From the cell containing the given text, extract its center point as [X, Y] coordinate. 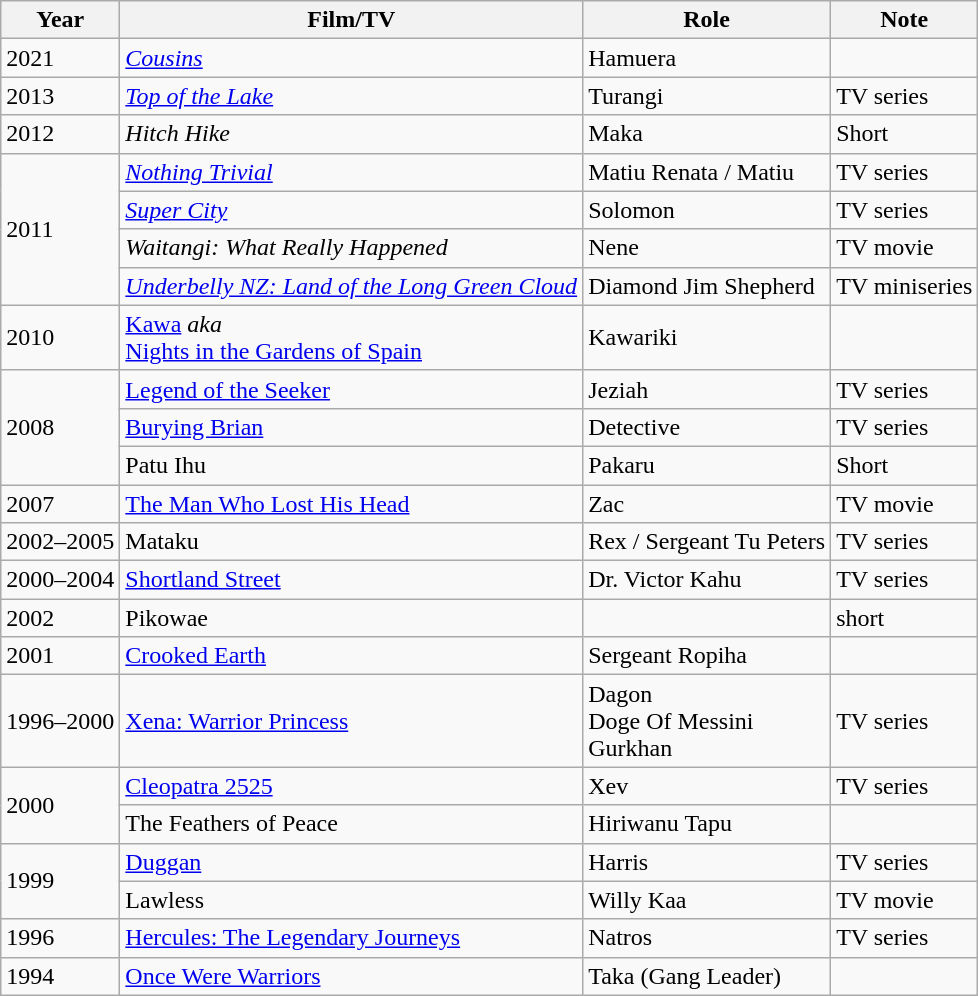
DagonDoge Of MessiniGurkhan [707, 721]
Dr. Victor Kahu [707, 580]
1994 [60, 976]
2011 [60, 229]
Hamuera [707, 58]
Duggan [352, 862]
2012 [60, 134]
Hitch Hike [352, 134]
Shortland Street [352, 580]
2007 [60, 503]
Jeziah [707, 389]
Pikowae [352, 618]
Nene [707, 248]
Zac [707, 503]
Rex / Sergeant Tu Peters [707, 542]
Year [60, 20]
Turangi [707, 96]
The Man Who Lost His Head [352, 503]
Hercules: The Legendary Journeys [352, 938]
2002 [60, 618]
2001 [60, 656]
1996 [60, 938]
Top of the Lake [352, 96]
Underbelly NZ: Land of the Long Green Cloud [352, 286]
2010 [60, 338]
Natros [707, 938]
Role [707, 20]
Lawless [352, 900]
Cleopatra 2525 [352, 786]
Maka [707, 134]
Taka (Gang Leader) [707, 976]
Waitangi: What Really Happened [352, 248]
Crooked Earth [352, 656]
2002–2005 [60, 542]
2000 [60, 805]
Mataku [352, 542]
2021 [60, 58]
Kawa aka Nights in the Gardens of Spain [352, 338]
Kawariki [707, 338]
Note [904, 20]
Matiu Renata / Matiu [707, 172]
Burying Brian [352, 427]
TV miniseries [904, 286]
Legend of the Seeker [352, 389]
Detective [707, 427]
Patu Ihu [352, 465]
2008 [60, 427]
Nothing Trivial [352, 172]
Sergeant Ropiha [707, 656]
Once Were Warriors [352, 976]
Super City [352, 210]
Xev [707, 786]
Pakaru [707, 465]
2013 [60, 96]
Hiriwanu Tapu [707, 824]
Xena: Warrior Princess [352, 721]
Cousins [352, 58]
The Feathers of Peace [352, 824]
short [904, 618]
1996–2000 [60, 721]
2000–2004 [60, 580]
Harris [707, 862]
1999 [60, 881]
Solomon [707, 210]
Willy Kaa [707, 900]
Diamond Jim Shepherd [707, 286]
Film/TV [352, 20]
